Pinpoint the cell where the given text exists, returning its [X, Y] midpoint coordinate. 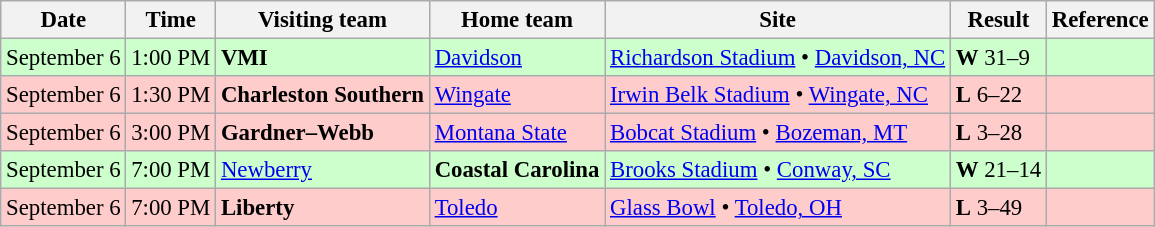
Gardner–Webb [323, 133]
L 3–49 [998, 208]
1:00 PM [171, 58]
Irwin Belk Stadium • Wingate, NC [778, 95]
Richardson Stadium • Davidson, NC [778, 58]
Visiting team [323, 20]
Reference [1100, 20]
L 6–22 [998, 95]
Time [171, 20]
3:00 PM [171, 133]
Liberty [323, 208]
Home team [516, 20]
1:30 PM [171, 95]
W 21–14 [998, 170]
Toledo [516, 208]
Result [998, 20]
VMI [323, 58]
L 3–28 [998, 133]
Bobcat Stadium • Bozeman, MT [778, 133]
Date [64, 20]
Davidson [516, 58]
Site [778, 20]
Coastal Carolina [516, 170]
Charleston Southern [323, 95]
Brooks Stadium • Conway, SC [778, 170]
Newberry [323, 170]
W 31–9 [998, 58]
Wingate [516, 95]
Glass Bowl • Toledo, OH [778, 208]
Montana State [516, 133]
